Capture the cell that displays the provided text and extract its [x, y] central coordinate. 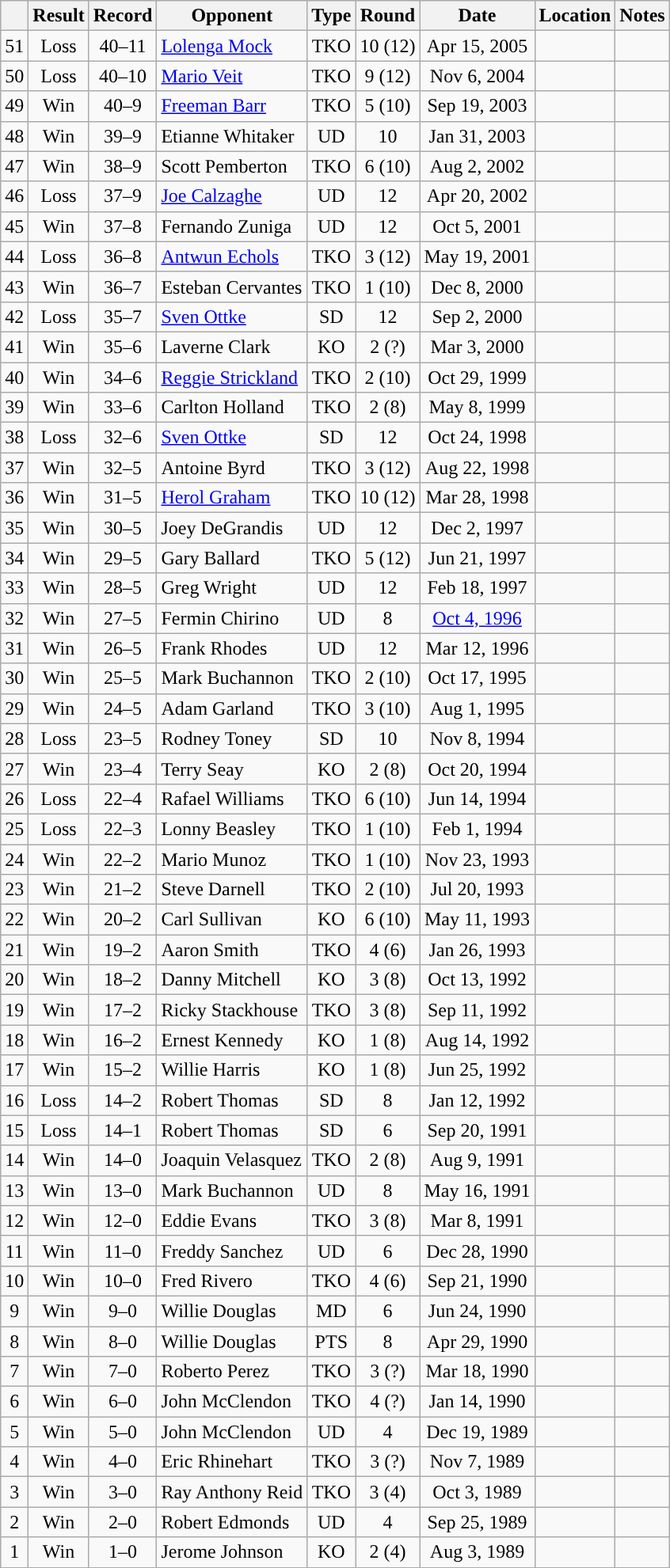
35–6 [123, 347]
22–3 [123, 829]
Jan 14, 1990 [477, 1402]
44 [14, 256]
30 [14, 678]
Opponent [232, 16]
10–0 [123, 1281]
24–5 [123, 708]
29–5 [123, 558]
35 [14, 528]
19–2 [123, 950]
20–2 [123, 920]
Nov 8, 1994 [477, 738]
Oct 24, 1998 [477, 438]
Joe Calzaghe [232, 196]
Esteban Cervantes [232, 287]
46 [14, 196]
Jun 25, 1992 [477, 1070]
2–0 [123, 1522]
Nov 7, 1989 [477, 1462]
May 8, 1999 [477, 408]
Eric Rhinehart [232, 1462]
43 [14, 287]
Antoine Byrd [232, 468]
40 [14, 378]
Jun 14, 1994 [477, 799]
Mario Munoz [232, 859]
Fermin Chirino [232, 618]
Rafael Williams [232, 799]
36 [14, 498]
37 [14, 468]
Sep 19, 2003 [477, 106]
Adam Garland [232, 708]
18 [14, 1040]
Aug 9, 1991 [477, 1160]
Dec 2, 1997 [477, 528]
5–0 [123, 1432]
11 [14, 1251]
14–0 [123, 1160]
Sep 2, 2000 [477, 317]
2 (4) [388, 1552]
40–9 [123, 106]
Aug 22, 1998 [477, 468]
25–5 [123, 678]
Carl Sullivan [232, 920]
Jan 31, 2003 [477, 136]
40–10 [123, 76]
Sep 20, 1991 [477, 1130]
22–4 [123, 799]
Oct 17, 1995 [477, 678]
Location [575, 16]
Etianne Whitaker [232, 136]
16–2 [123, 1040]
14–2 [123, 1100]
Ray Anthony Reid [232, 1492]
38 [14, 438]
21–2 [123, 890]
Oct 4, 1996 [477, 618]
41 [14, 347]
Type [331, 16]
Antwun Echols [232, 256]
32 [14, 618]
16 [14, 1100]
27 [14, 769]
3 [14, 1492]
Oct 3, 1989 [477, 1492]
25 [14, 829]
Lolenga Mock [232, 46]
Mario Veit [232, 76]
Sep 11, 1992 [477, 1010]
Freeman Barr [232, 106]
1 [14, 1552]
Roberto Perez [232, 1372]
23 [14, 890]
Jun 21, 1997 [477, 558]
27–5 [123, 618]
33 [14, 588]
Nov 6, 2004 [477, 76]
Date [477, 16]
Record [123, 16]
Apr 20, 2002 [477, 196]
9–0 [123, 1311]
20 [14, 980]
Reggie Strickland [232, 378]
9 [14, 1311]
12–0 [123, 1221]
Mar 12, 1996 [477, 648]
37–9 [123, 196]
Apr 29, 1990 [477, 1342]
17–2 [123, 1010]
28–5 [123, 588]
Gary Ballard [232, 558]
Jan 26, 1993 [477, 950]
Rodney Toney [232, 738]
15–2 [123, 1070]
37–8 [123, 226]
31–5 [123, 498]
Dec 8, 2000 [477, 287]
14 [14, 1160]
PTS [331, 1342]
Oct 29, 1999 [477, 378]
42 [14, 317]
30–5 [123, 528]
5 (10) [388, 106]
Laverne Clark [232, 347]
May 11, 1993 [477, 920]
29 [14, 708]
3 (10) [388, 708]
Nov 23, 1993 [477, 859]
36–8 [123, 256]
Ernest Kennedy [232, 1040]
Oct 13, 1992 [477, 980]
Aaron Smith [232, 950]
51 [14, 46]
7 [14, 1372]
Jul 20, 1993 [477, 890]
49 [14, 106]
24 [14, 859]
9 (12) [388, 76]
Joaquin Velasquez [232, 1160]
Robert Edmonds [232, 1522]
5 (12) [388, 558]
Aug 1, 1995 [477, 708]
26 [14, 799]
Ricky Stackhouse [232, 1010]
Steve Darnell [232, 890]
22 [14, 920]
Fred Rivero [232, 1281]
Oct 5, 2001 [477, 226]
4–0 [123, 1462]
3 (4) [388, 1492]
35–7 [123, 317]
Mar 28, 1998 [477, 498]
Mar 18, 1990 [477, 1372]
Aug 3, 1989 [477, 1552]
Feb 1, 1994 [477, 829]
3–0 [123, 1492]
Dec 28, 1990 [477, 1251]
Dec 19, 1989 [477, 1432]
36–7 [123, 287]
Joey DeGrandis [232, 528]
50 [14, 76]
47 [14, 166]
22–2 [123, 859]
40–11 [123, 46]
Aug 14, 1992 [477, 1040]
19 [14, 1010]
Lonny Beasley [232, 829]
Terry Seay [232, 769]
Notes [642, 16]
Result [59, 16]
Mar 8, 1991 [477, 1221]
32–5 [123, 468]
39 [14, 408]
18–2 [123, 980]
1–0 [123, 1552]
Oct 20, 1994 [477, 769]
Scott Pemberton [232, 166]
26–5 [123, 648]
Greg Wright [232, 588]
13–0 [123, 1190]
Jan 12, 1992 [477, 1100]
Feb 18, 1997 [477, 588]
May 19, 2001 [477, 256]
32–6 [123, 438]
31 [14, 648]
Willie Harris [232, 1070]
33–6 [123, 408]
May 16, 1991 [477, 1190]
45 [14, 226]
48 [14, 136]
Mar 3, 2000 [477, 347]
7–0 [123, 1372]
Herol Graham [232, 498]
39–9 [123, 136]
2 (?) [388, 347]
4 (?) [388, 1402]
6–0 [123, 1402]
28 [14, 738]
5 [14, 1432]
13 [14, 1190]
Jerome Johnson [232, 1552]
34–6 [123, 378]
Sep 25, 1989 [477, 1522]
17 [14, 1070]
23–4 [123, 769]
11–0 [123, 1251]
Sep 21, 1990 [477, 1281]
Apr 15, 2005 [477, 46]
MD [331, 1311]
8–0 [123, 1342]
15 [14, 1130]
Frank Rhodes [232, 648]
Aug 2, 2002 [477, 166]
21 [14, 950]
Danny Mitchell [232, 980]
14–1 [123, 1130]
34 [14, 558]
2 [14, 1522]
Jun 24, 1990 [477, 1311]
Round [388, 16]
Eddie Evans [232, 1221]
38–9 [123, 166]
Fernando Zuniga [232, 226]
23–5 [123, 738]
Carlton Holland [232, 408]
Freddy Sanchez [232, 1251]
